Search for the cell housing the specified text and yield its [X, Y] center coordinate. 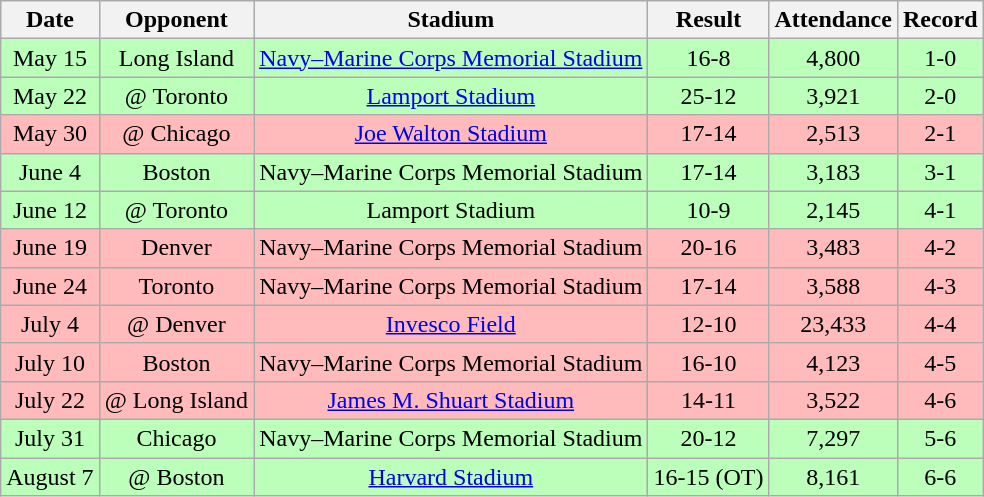
2-0 [940, 96]
1-0 [940, 58]
June 4 [50, 172]
July 4 [50, 324]
4-1 [940, 210]
4-5 [940, 362]
4-4 [940, 324]
5-6 [940, 438]
3,183 [833, 172]
3-1 [940, 172]
Denver [176, 248]
14-11 [708, 400]
25-12 [708, 96]
2-1 [940, 134]
3,921 [833, 96]
July 31 [50, 438]
@ Chicago [176, 134]
August 7 [50, 477]
May 30 [50, 134]
3,588 [833, 286]
Result [708, 20]
Opponent [176, 20]
12-10 [708, 324]
10-9 [708, 210]
20-12 [708, 438]
Stadium [451, 20]
3,522 [833, 400]
@ Denver [176, 324]
Chicago [176, 438]
4,123 [833, 362]
7,297 [833, 438]
16-15 (OT) [708, 477]
Record [940, 20]
Attendance [833, 20]
4-2 [940, 248]
June 19 [50, 248]
@ Long Island [176, 400]
3,483 [833, 248]
4-3 [940, 286]
May 15 [50, 58]
16-8 [708, 58]
16-10 [708, 362]
Long Island [176, 58]
2,513 [833, 134]
James M. Shuart Stadium [451, 400]
8,161 [833, 477]
23,433 [833, 324]
Joe Walton Stadium [451, 134]
Toronto [176, 286]
4-6 [940, 400]
4,800 [833, 58]
Date [50, 20]
Harvard Stadium [451, 477]
May 22 [50, 96]
20-16 [708, 248]
Invesco Field [451, 324]
July 22 [50, 400]
June 12 [50, 210]
6-6 [940, 477]
@ Boston [176, 477]
July 10 [50, 362]
2,145 [833, 210]
June 24 [50, 286]
